Search for the cell housing the specified text and yield its [X, Y] center coordinate. 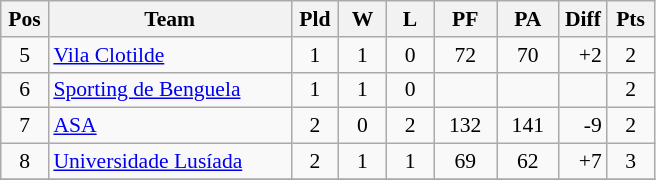
W [363, 19]
62 [528, 162]
Team [170, 19]
+2 [583, 55]
PA [528, 19]
Pld [315, 19]
8 [25, 162]
-9 [583, 126]
72 [466, 55]
132 [466, 126]
3 [631, 162]
+7 [583, 162]
ASA [170, 126]
5 [25, 55]
PF [466, 19]
Vila Clotilde [170, 55]
L [410, 19]
7 [25, 126]
6 [25, 90]
Diff [583, 19]
Sporting de Benguela [170, 90]
70 [528, 55]
141 [528, 126]
Pos [25, 19]
Pts [631, 19]
Universidade Lusíada [170, 162]
69 [466, 162]
